Search for the cell housing the specified text and yield its [X, Y] center coordinate. 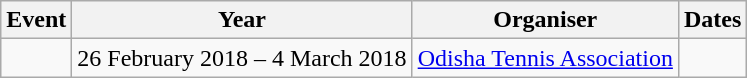
Odisha Tennis Association [545, 58]
Organiser [545, 20]
26 February 2018 – 4 March 2018 [242, 58]
Year [242, 20]
Event [36, 20]
Dates [712, 20]
